Identify which cell holds the provided text, then report its [X, Y] central coordinate. 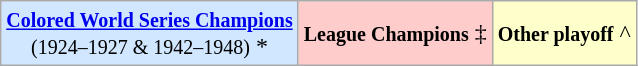
Other playoff ^ [564, 34]
Colored World Series Champions(1924–1927 & 1942–1948) * [150, 34]
League Champions ‡ [395, 34]
